For the text-containing cell, return its midpoint in [X, Y] coordinate format. 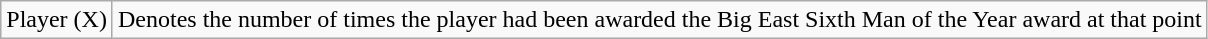
Denotes the number of times the player had been awarded the Big East Sixth Man of the Year award at that point [660, 20]
Player (X) [57, 20]
